Detect which cell encompasses the target text, then output its (x, y) center coordinate. 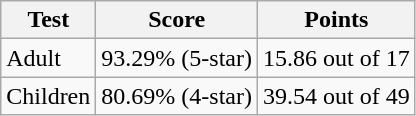
80.69% (4-star) (177, 96)
93.29% (5-star) (177, 58)
15.86 out of 17 (337, 58)
Test (48, 20)
Adult (48, 58)
39.54 out of 49 (337, 96)
Children (48, 96)
Points (337, 20)
Score (177, 20)
